Provide the (X, Y) coordinate of the cell's center where the given text is located.  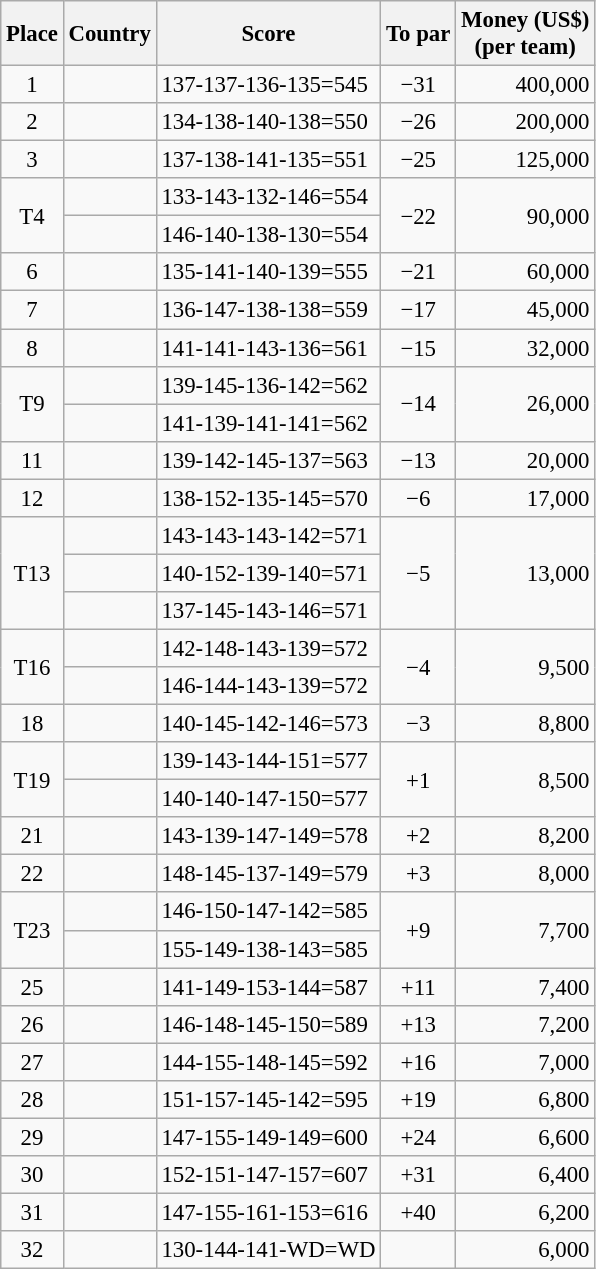
32,000 (526, 348)
2 (32, 122)
139-145-136-142=562 (268, 385)
32 (32, 1250)
T16 (32, 666)
13,000 (526, 574)
8,800 (526, 724)
148-145-137-149=579 (268, 874)
8,000 (526, 874)
Place (32, 34)
−13 (418, 460)
9,500 (526, 666)
400,000 (526, 85)
−22 (418, 216)
T23 (32, 930)
Score (268, 34)
6,400 (526, 1175)
Money (US$)(per team) (526, 34)
−6 (418, 498)
130-144-141-WD=WD (268, 1250)
7 (32, 310)
18 (32, 724)
29 (32, 1137)
200,000 (526, 122)
12 (32, 498)
137-137-136-135=545 (268, 85)
20,000 (526, 460)
−5 (418, 574)
T4 (32, 216)
27 (32, 1062)
6,600 (526, 1137)
133-143-132-146=554 (268, 197)
45,000 (526, 310)
+40 (418, 1212)
7,200 (526, 1024)
7,400 (526, 987)
60,000 (526, 273)
144-155-148-145=592 (268, 1062)
1 (32, 85)
−31 (418, 85)
17,000 (526, 498)
143-139-147-149=578 (268, 836)
25 (32, 987)
+9 (418, 930)
−15 (418, 348)
152-151-147-157=607 (268, 1175)
+31 (418, 1175)
135-141-140-139=555 (268, 273)
7,000 (526, 1062)
143-143-143-142=571 (268, 536)
26 (32, 1024)
138-152-135-145=570 (268, 498)
−26 (418, 122)
141-141-143-136=561 (268, 348)
+24 (418, 1137)
137-145-143-146=571 (268, 611)
21 (32, 836)
147-155-149-149=600 (268, 1137)
T19 (32, 780)
142-148-143-139=572 (268, 648)
146-148-145-150=589 (268, 1024)
26,000 (526, 404)
+1 (418, 780)
−3 (418, 724)
139-142-145-137=563 (268, 460)
7,700 (526, 930)
139-143-144-151=577 (268, 761)
8 (32, 348)
−25 (418, 160)
+3 (418, 874)
−21 (418, 273)
140-140-147-150=577 (268, 799)
+11 (418, 987)
28 (32, 1100)
6,200 (526, 1212)
140-152-139-140=571 (268, 573)
8,200 (526, 836)
To par (418, 34)
146-150-147-142=585 (268, 912)
+13 (418, 1024)
31 (32, 1212)
140-145-142-146=573 (268, 724)
6 (32, 273)
125,000 (526, 160)
Country (110, 34)
146-144-143-139=572 (268, 686)
+2 (418, 836)
136-147-138-138=559 (268, 310)
8,500 (526, 780)
90,000 (526, 216)
T9 (32, 404)
+19 (418, 1100)
T13 (32, 574)
141-139-141-141=562 (268, 423)
3 (32, 160)
−14 (418, 404)
147-155-161-153=616 (268, 1212)
+16 (418, 1062)
30 (32, 1175)
155-149-138-143=585 (268, 949)
146-140-138-130=554 (268, 235)
−4 (418, 666)
−17 (418, 310)
151-157-145-142=595 (268, 1100)
134-138-140-138=550 (268, 122)
6,800 (526, 1100)
137-138-141-135=551 (268, 160)
22 (32, 874)
141-149-153-144=587 (268, 987)
11 (32, 460)
6,000 (526, 1250)
